Search for the cell housing the specified text and yield its [x, y] center coordinate. 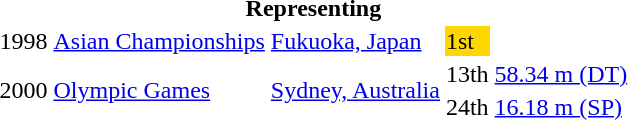
Asian Championships [159, 41]
Fukuoka, Japan [355, 41]
1st [467, 41]
13th [467, 74]
